Find where the given text appears and provide that cell's center as [x, y] coordinate. 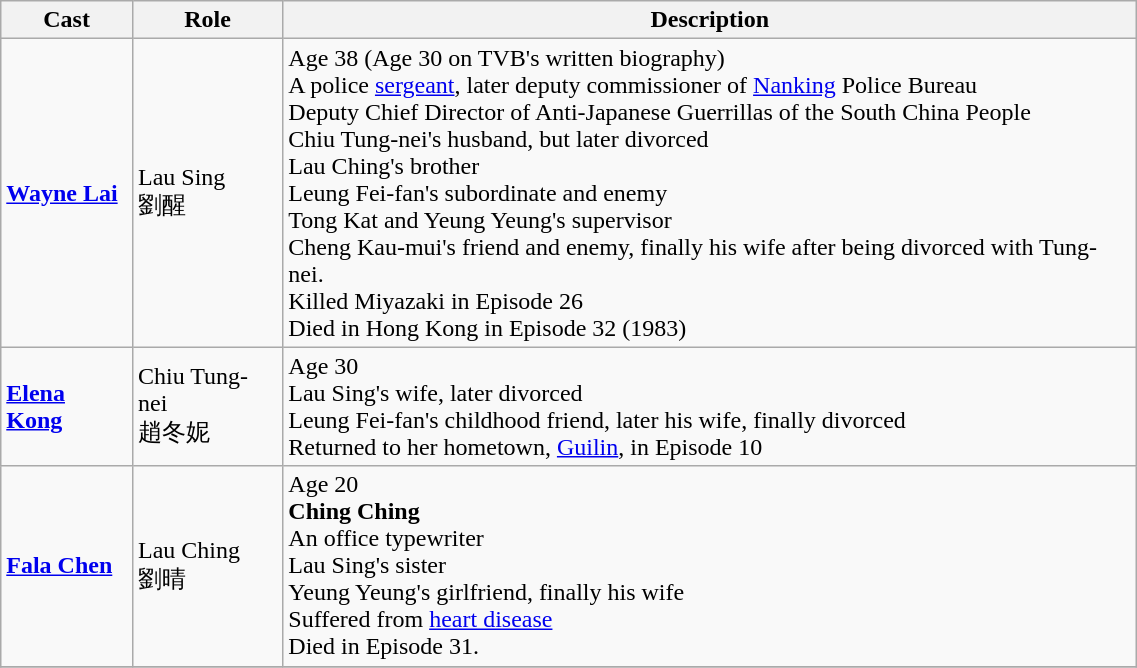
Role [207, 20]
Age 20Ching ChingAn office typewriterLau Sing's sisterYeung Yeung's girlfriend, finally his wifeSuffered from heart diseaseDied in Episode 31. [710, 566]
Chiu Tung-nei趙冬妮 [207, 406]
Cast [67, 20]
Lau Sing劉醒 [207, 193]
Fala Chen [67, 566]
Wayne Lai [67, 193]
Lau Ching劉晴 [207, 566]
Elena Kong [67, 406]
Description [710, 20]
